Scan for the cell matching the given text and deliver its [x, y] coordinate at center. 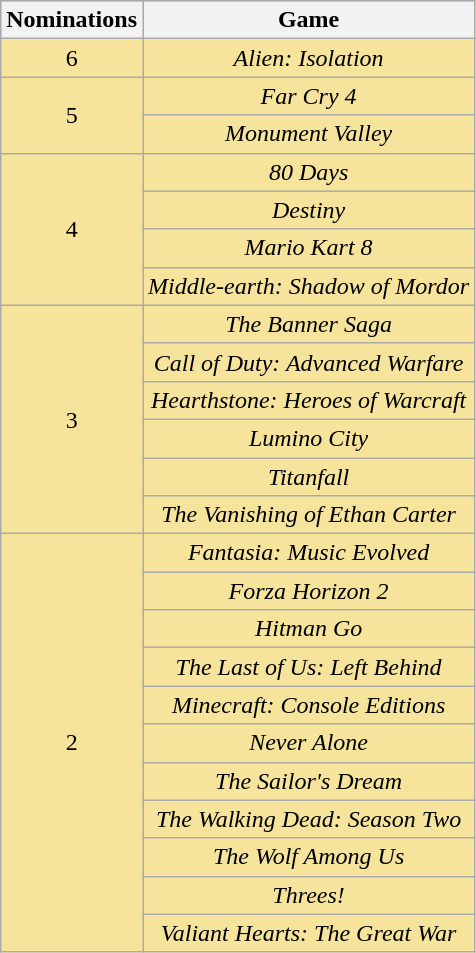
Lumino City [308, 438]
Monument Valley [308, 134]
Far Cry 4 [308, 96]
Titanfall [308, 477]
5 [72, 115]
The Sailor's Dream [308, 781]
Forza Horizon 2 [308, 591]
Fantasia: Music Evolved [308, 553]
Destiny [308, 210]
Threes! [308, 895]
Minecraft: Console Editions [308, 705]
Valiant Hearts: The Great War [308, 933]
The Vanishing of Ethan Carter [308, 515]
2 [72, 744]
Never Alone [308, 743]
Alien: Isolation [308, 58]
Hearthstone: Heroes of Warcraft [308, 400]
Middle-earth: Shadow of Mordor [308, 286]
80 Days [308, 172]
Hitman Go [308, 629]
Call of Duty: Advanced Warfare [308, 362]
Mario Kart 8 [308, 248]
4 [72, 229]
3 [72, 419]
6 [72, 58]
The Wolf Among Us [308, 857]
Game [308, 20]
The Walking Dead: Season Two [308, 819]
The Banner Saga [308, 324]
Nominations [72, 20]
The Last of Us: Left Behind [308, 667]
